Capture the cell that displays the provided text and extract its [x, y] central coordinate. 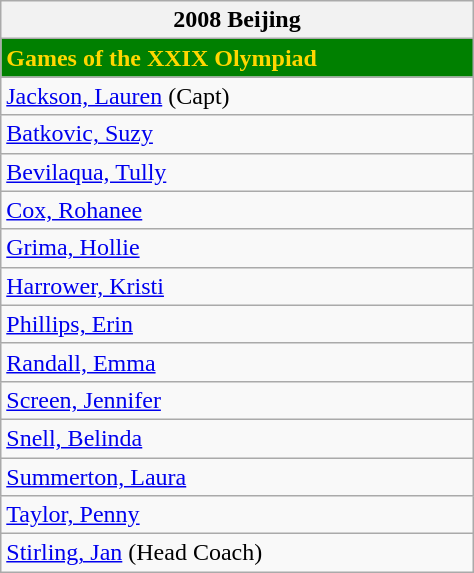
Bevilaqua, Tully [237, 172]
Cox, Rohanee [237, 210]
2008 Beijing [237, 20]
Harrower, Kristi [237, 286]
Phillips, Erin [237, 324]
Batkovic, Suzy [237, 134]
Randall, Emma [237, 362]
Summerton, Laura [237, 477]
Snell, Belinda [237, 438]
Grima, Hollie [237, 248]
Taylor, Penny [237, 515]
Stirling, Jan (Head Coach) [237, 553]
Screen, Jennifer [237, 400]
Jackson, Lauren (Capt) [237, 96]
Games of the XXIX Olympiad [237, 58]
